Locate the cell with the specified text and output its [X, Y] center coordinate. 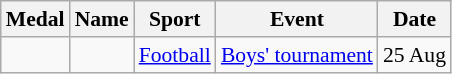
Event [297, 19]
Boys' tournament [297, 55]
Football [175, 55]
Name [102, 19]
25 Aug [414, 55]
Sport [175, 19]
Medal [36, 19]
Date [414, 19]
